For the text-containing cell, return its midpoint in [X, Y] coordinate format. 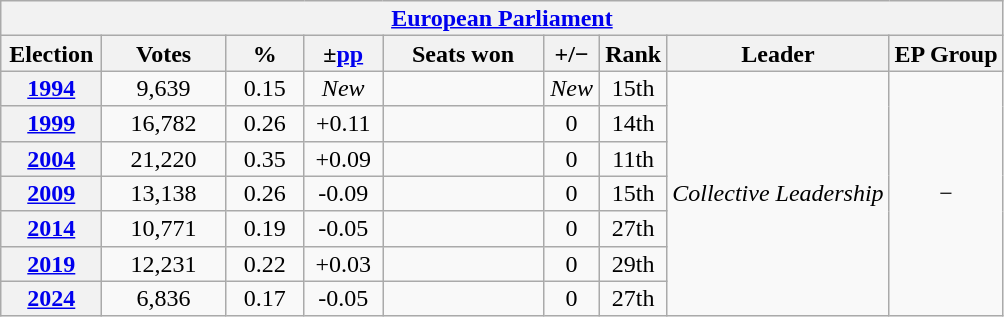
2004 [52, 158]
9,639 [164, 88]
0.17 [264, 298]
+0.09 [344, 158]
EP Group [946, 54]
+0.03 [344, 264]
Rank [634, 54]
±pp [344, 54]
2009 [52, 194]
16,782 [164, 124]
Leader [778, 54]
0.22 [264, 264]
29th [634, 264]
14th [634, 124]
0.15 [264, 88]
2014 [52, 228]
Seats won [462, 54]
1994 [52, 88]
Election [52, 54]
13,138 [164, 194]
Collective Leadership [778, 194]
11th [634, 158]
− [946, 194]
+0.11 [344, 124]
10,771 [164, 228]
1999 [52, 124]
-0.09 [344, 194]
21,220 [164, 158]
% [264, 54]
12,231 [164, 264]
2024 [52, 298]
0.35 [264, 158]
Votes [164, 54]
European Parliament [502, 18]
+/− [572, 54]
0.19 [264, 228]
2019 [52, 264]
6,836 [164, 298]
